Output the (x, y) coordinate of the center of the cell containing the given text.  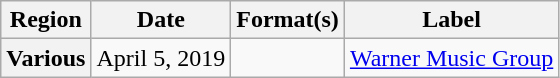
Region (46, 20)
Format(s) (288, 20)
Label (451, 20)
Various (46, 58)
Warner Music Group (451, 58)
Date (161, 20)
April 5, 2019 (161, 58)
